Identify which cell holds the provided text, then report its [x, y] central coordinate. 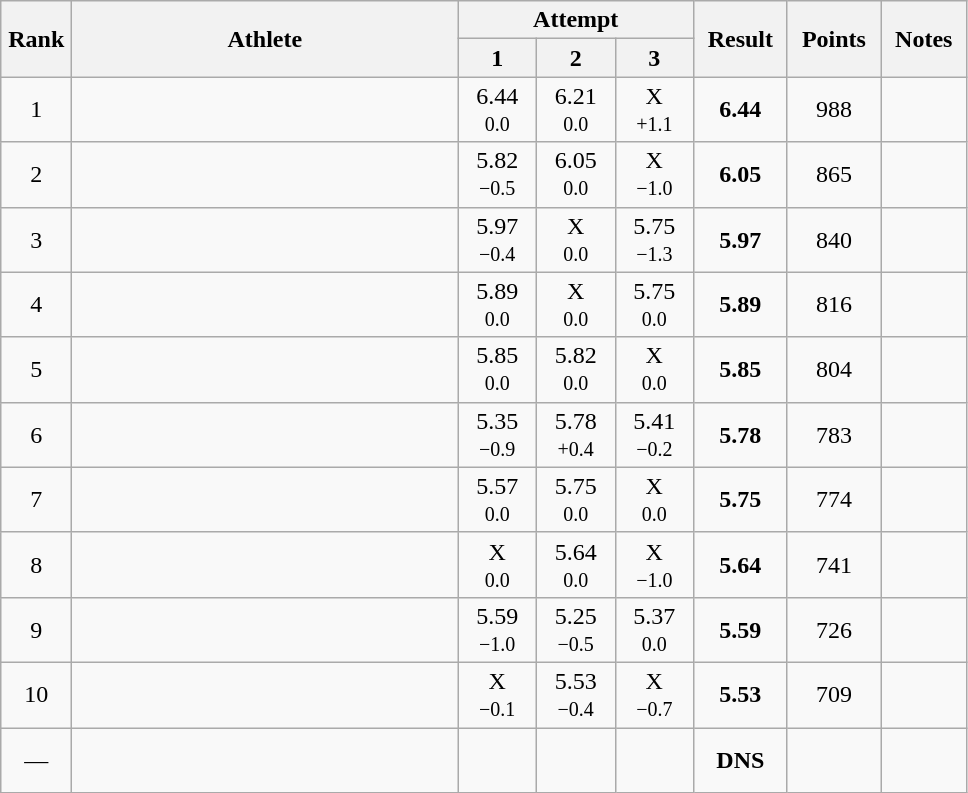
5.25−0.5 [576, 630]
5.35−0.9 [498, 434]
865 [834, 174]
6.05 [741, 174]
6 [36, 434]
5.64 [741, 564]
709 [834, 694]
DNS [741, 760]
726 [834, 630]
5.41−0.2 [654, 434]
5.59 [741, 630]
5.850.0 [498, 370]
5 [36, 370]
Points [834, 39]
988 [834, 110]
5.85 [741, 370]
10 [36, 694]
5.78+0.4 [576, 434]
840 [834, 240]
804 [834, 370]
5.820.0 [576, 370]
Result [741, 39]
5.53 [741, 694]
5.78 [741, 434]
X+1.1 [654, 110]
Notes [924, 39]
Rank [36, 39]
5.82−0.5 [498, 174]
X−0.1 [498, 694]
5.75−1.3 [654, 240]
X−0.7 [654, 694]
5.75 [741, 500]
6.210.0 [576, 110]
6.050.0 [576, 174]
5.640.0 [576, 564]
783 [834, 434]
5.89 [741, 304]
4 [36, 304]
6.440.0 [498, 110]
9 [36, 630]
7 [36, 500]
5.53−0.4 [576, 694]
5.97 [741, 240]
741 [834, 564]
Attempt [576, 20]
Athlete [265, 39]
5.59−1.0 [498, 630]
5.370.0 [654, 630]
— [36, 760]
8 [36, 564]
6.44 [741, 110]
5.97−0.4 [498, 240]
774 [834, 500]
5.570.0 [498, 500]
816 [834, 304]
5.890.0 [498, 304]
